Return [x, y] of the center of cell containing provided text 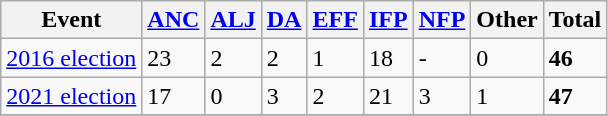
Event [72, 20]
21 [388, 96]
Other [507, 20]
NFP [442, 20]
IFP [388, 20]
23 [174, 58]
2021 election [72, 96]
- [442, 58]
ALJ [233, 20]
17 [174, 96]
DA [284, 20]
ANC [174, 20]
46 [575, 58]
EFF [335, 20]
18 [388, 58]
2016 election [72, 58]
47 [575, 96]
Total [575, 20]
